Determine the [x, y] coordinate at the center of the cell enclosing the given text.  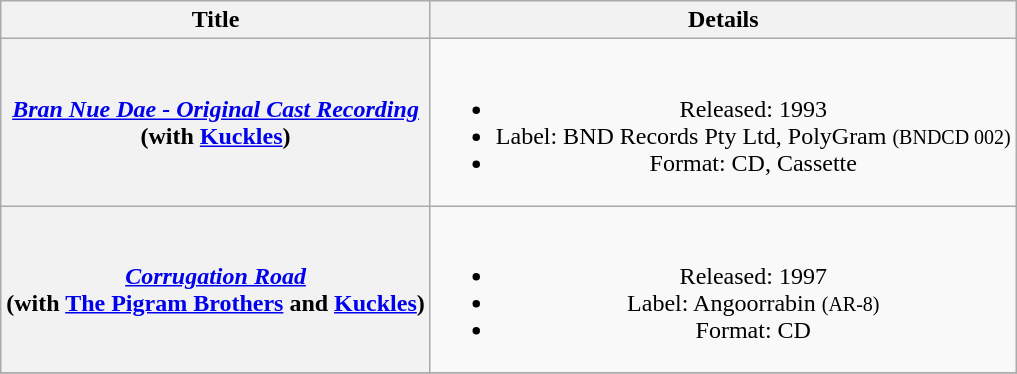
Title [216, 20]
Details [723, 20]
Bran Nue Dae - Original Cast Recording (with Kuckles) [216, 122]
Released: 1997Label: Angoorrabin (AR-8)Format: CD [723, 290]
Corrugation Road (with The Pigram Brothers and Kuckles) [216, 290]
Released: 1993Label: BND Records Pty Ltd, PolyGram (BNDCD 002)Format: CD, Cassette [723, 122]
